From the cell containing the given text, extract its center point as [x, y] coordinate. 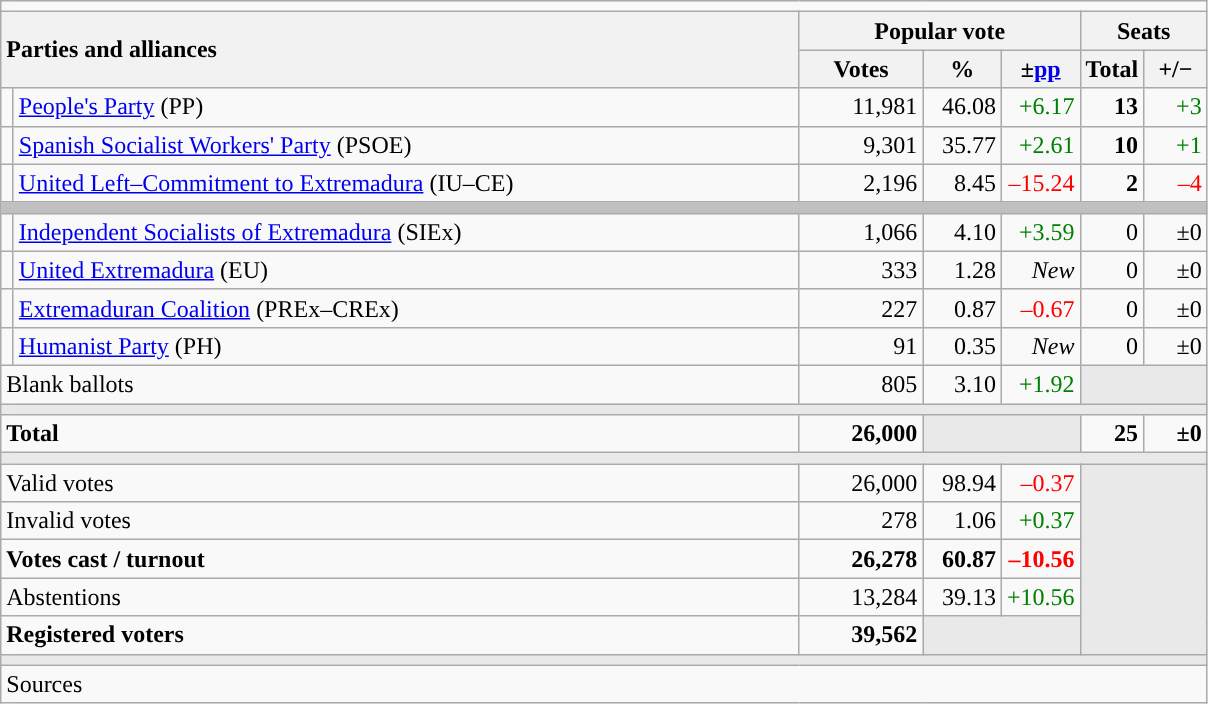
Independent Socialists of Extremadura (SIEx) [406, 232]
–4 [1176, 183]
+/− [1176, 69]
People's Party (PP) [406, 107]
2 [1112, 183]
39,562 [861, 635]
46.08 [962, 107]
+6.17 [1040, 107]
Registered voters [400, 635]
+0.37 [1040, 521]
+2.61 [1040, 145]
8.45 [962, 183]
Seats [1144, 31]
Blank ballots [400, 384]
91 [861, 346]
0.35 [962, 346]
±pp [1040, 69]
13 [1112, 107]
Votes cast / turnout [400, 559]
227 [861, 308]
–0.67 [1040, 308]
805 [861, 384]
60.87 [962, 559]
+1 [1176, 145]
26,278 [861, 559]
Popular vote [940, 31]
United Left–Commitment to Extremadura (IU–CE) [406, 183]
% [962, 69]
–10.56 [1040, 559]
Valid votes [400, 483]
10 [1112, 145]
Parties and alliances [400, 50]
1,066 [861, 232]
+1.92 [1040, 384]
Spanish Socialist Workers' Party (PSOE) [406, 145]
+3 [1176, 107]
25 [1112, 434]
9,301 [861, 145]
–0.37 [1040, 483]
Votes [861, 69]
Sources [604, 684]
4.10 [962, 232]
+3.59 [1040, 232]
278 [861, 521]
11,981 [861, 107]
13,284 [861, 597]
+10.56 [1040, 597]
98.94 [962, 483]
United Extremadura (EU) [406, 270]
2,196 [861, 183]
1.28 [962, 270]
39.13 [962, 597]
Humanist Party (PH) [406, 346]
Abstentions [400, 597]
Invalid votes [400, 521]
333 [861, 270]
Extremaduran Coalition (PREx–CREx) [406, 308]
1.06 [962, 521]
35.77 [962, 145]
–15.24 [1040, 183]
0.87 [962, 308]
3.10 [962, 384]
